Scan for the cell matching the given text and deliver its [X, Y] coordinate at center. 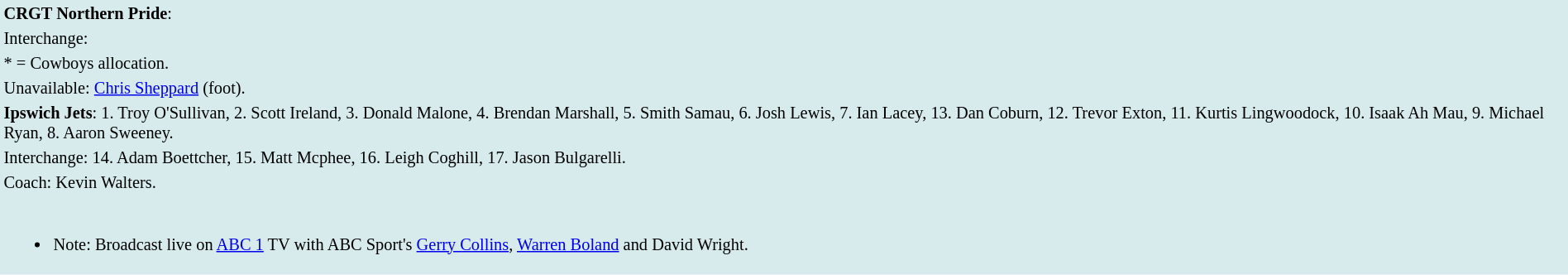
* = Cowboys allocation. [784, 63]
Interchange: [784, 38]
Coach: Kevin Walters. [784, 182]
Unavailable: Chris Sheppard (foot). [784, 88]
Note: Broadcast live on ABC 1 TV with ABC Sport's Gerry Collins, Warren Boland and David Wright. [784, 234]
Interchange: 14. Adam Boettcher, 15. Matt Mcphee, 16. Leigh Coghill, 17. Jason Bulgarelli. [784, 157]
CRGT Northern Pride: [784, 13]
